Extract the [x, y] coordinate from the center of the cell holding the provided text.  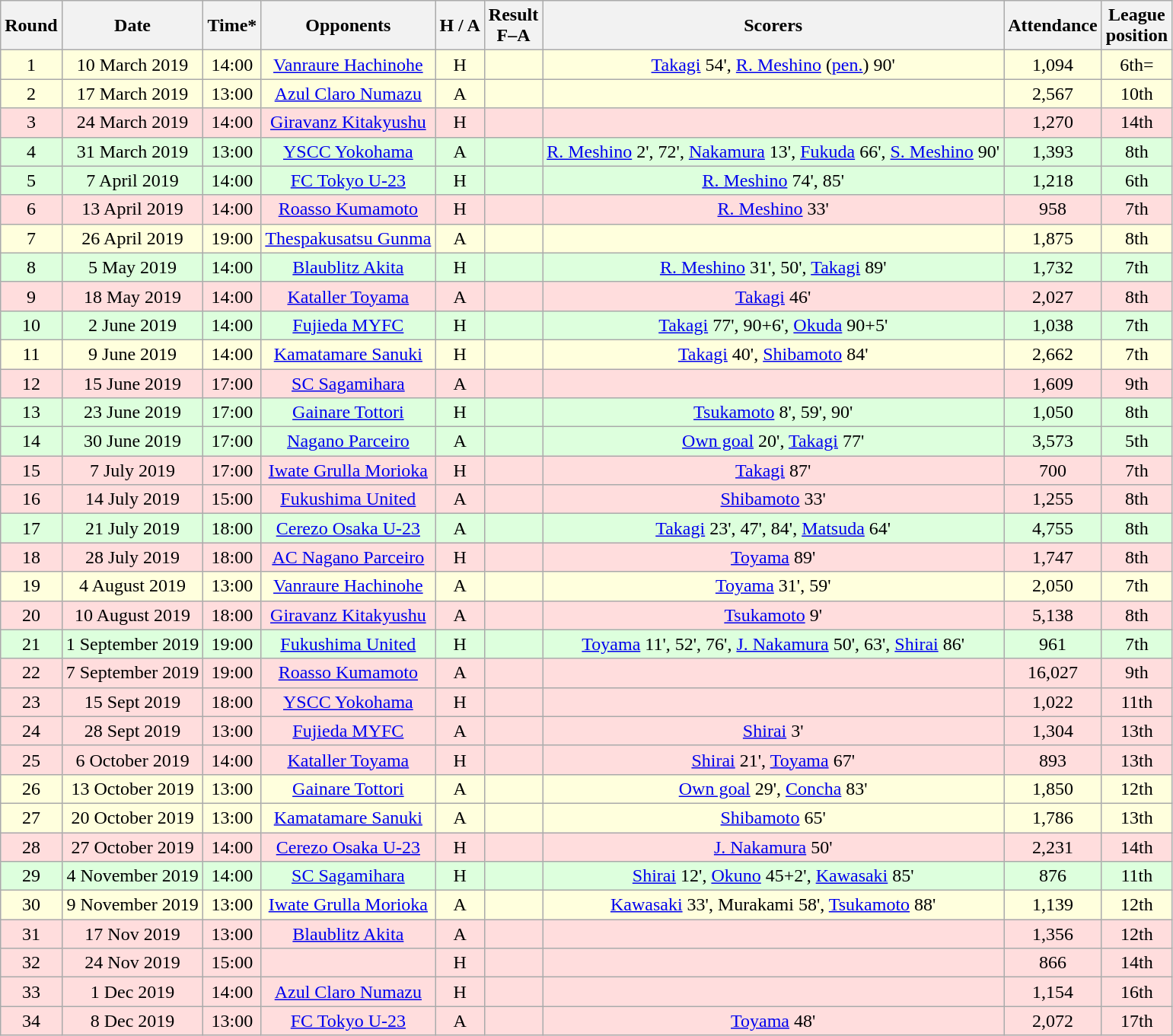
1,732 [1053, 267]
2,027 [1053, 296]
1,304 [1053, 731]
Shirai 21', Toyama 67' [773, 760]
Toyama 31', 59' [773, 586]
17 March 2019 [132, 94]
15 Sept 2019 [132, 702]
22 [31, 673]
14 July 2019 [132, 499]
4 August 2019 [132, 586]
8 Dec 2019 [132, 1021]
23 [31, 702]
9 [31, 296]
6 [31, 209]
Takagi 23', 47', 84', Matsuda 64' [773, 528]
11 [31, 354]
Takagi 46' [773, 296]
21 July 2019 [132, 528]
19 [31, 586]
7 April 2019 [132, 180]
27 October 2019 [132, 847]
31 March 2019 [132, 151]
29 [31, 876]
Shirai 12', Okuno 45+2', Kawasaki 85' [773, 876]
958 [1053, 209]
15 [31, 470]
Leagueposition [1136, 26]
AC Nagano Parceiro [349, 557]
28 Sept 2019 [132, 731]
2,050 [1053, 586]
Takagi 87' [773, 470]
24 [31, 731]
18 [31, 557]
1,270 [1053, 123]
7 July 2019 [132, 470]
Opponents [349, 26]
2,231 [1053, 847]
5 May 2019 [132, 267]
14 [31, 441]
1,139 [1053, 905]
Date [132, 26]
Toyama 11', 52', 76', J. Nakamura 50', 63', Shirai 86' [773, 644]
16,027 [1053, 673]
17 [31, 528]
17th [1136, 1021]
4,755 [1053, 528]
7 [31, 238]
2 [31, 94]
12 [31, 383]
23 June 2019 [132, 413]
28 July 2019 [132, 557]
13 April 2019 [132, 209]
30 [31, 905]
1 [31, 65]
25 [31, 760]
10 March 2019 [132, 65]
6th= [1136, 65]
3,573 [1053, 441]
16th [1136, 992]
ResultF–A [513, 26]
R. Meshino 33' [773, 209]
876 [1053, 876]
3 [31, 123]
1,218 [1053, 180]
1,255 [1053, 499]
1,875 [1053, 238]
Scorers [773, 26]
1,356 [1053, 934]
Shibamoto 33' [773, 499]
Shirai 3' [773, 731]
20 [31, 615]
32 [31, 963]
10th [1136, 94]
J. Nakamura 50' [773, 847]
1,786 [1053, 818]
21 [31, 644]
13 October 2019 [132, 789]
Shibamoto 65' [773, 818]
Takagi 40', Shibamoto 84' [773, 354]
20 October 2019 [132, 818]
1,609 [1053, 383]
31 [31, 934]
Own goal 20', Takagi 77' [773, 441]
Attendance [1053, 26]
7 September 2019 [132, 673]
Time* [232, 26]
9 June 2019 [132, 354]
Takagi 77', 90+6', Okuda 90+5' [773, 325]
24 March 2019 [132, 123]
Kawasaki 33', Murakami 58', Tsukamoto 88' [773, 905]
Nagano Parceiro [349, 441]
1,850 [1053, 789]
30 June 2019 [132, 441]
4 [31, 151]
10 [31, 325]
4 November 2019 [132, 876]
2,662 [1053, 354]
1 September 2019 [132, 644]
33 [31, 992]
Takagi 54', R. Meshino (pen.) 90' [773, 65]
24 Nov 2019 [132, 963]
8 [31, 267]
5th [1136, 441]
34 [31, 1021]
1,393 [1053, 151]
9 November 2019 [132, 905]
Own goal 29', Concha 83' [773, 789]
10 August 2019 [132, 615]
26 April 2019 [132, 238]
18 May 2019 [132, 296]
Thespakusatsu Gunma [349, 238]
26 [31, 789]
R. Meshino 74', 85' [773, 180]
5,138 [1053, 615]
1,050 [1053, 413]
893 [1053, 760]
Tsukamoto 8', 59', 90' [773, 413]
13 [31, 413]
6 October 2019 [132, 760]
1,094 [1053, 65]
Toyama 48' [773, 1021]
Toyama 89' [773, 557]
16 [31, 499]
700 [1053, 470]
R. Meshino 31', 50', Takagi 89' [773, 267]
Round [31, 26]
28 [31, 847]
1,154 [1053, 992]
1 Dec 2019 [132, 992]
17 Nov 2019 [132, 934]
R. Meshino 2', 72', Nakamura 13', Fukuda 66', S. Meshino 90' [773, 151]
15 June 2019 [132, 383]
1,747 [1053, 557]
1,038 [1053, 325]
2,567 [1053, 94]
866 [1053, 963]
5 [31, 180]
961 [1053, 644]
27 [31, 818]
6th [1136, 180]
1,022 [1053, 702]
2 June 2019 [132, 325]
Tsukamoto 9' [773, 615]
H / A [460, 26]
2,072 [1053, 1021]
